From the cell containing the given text, extract its center point as (X, Y) coordinate. 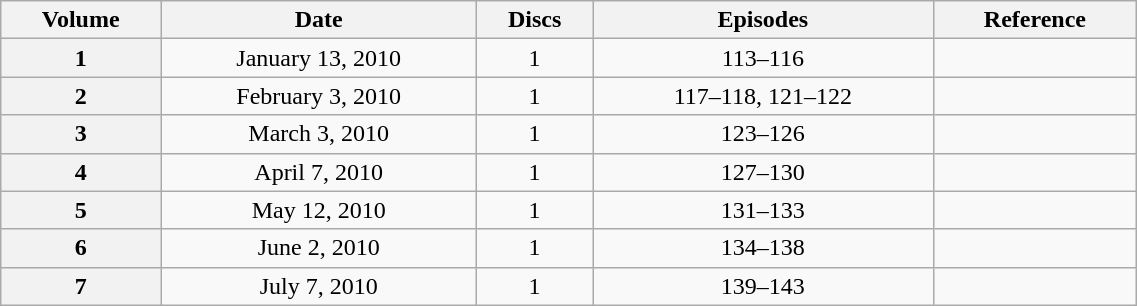
Episodes (764, 20)
June 2, 2010 (319, 248)
7 (81, 286)
2 (81, 96)
139–143 (764, 286)
Date (319, 20)
5 (81, 210)
February 3, 2010 (319, 96)
January 13, 2010 (319, 58)
4 (81, 172)
127–130 (764, 172)
March 3, 2010 (319, 134)
Volume (81, 20)
123–126 (764, 134)
July 7, 2010 (319, 286)
May 12, 2010 (319, 210)
Discs (535, 20)
April 7, 2010 (319, 172)
134–138 (764, 248)
117–118, 121–122 (764, 96)
Reference (1035, 20)
131–133 (764, 210)
113–116 (764, 58)
6 (81, 248)
3 (81, 134)
